Return [X, Y] of the center of cell containing provided text 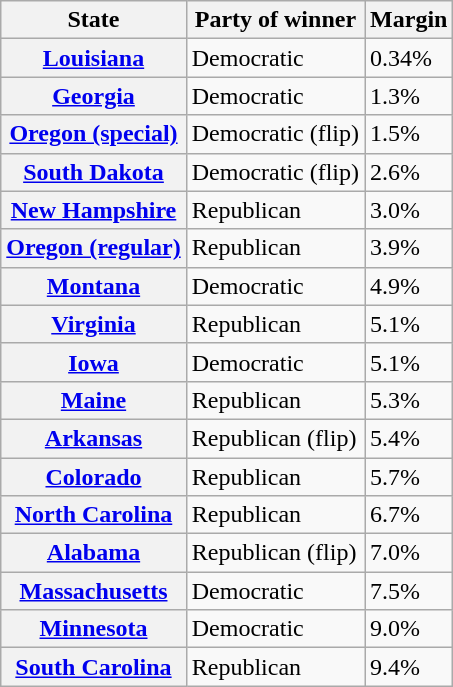
5.3% [409, 400]
Montana [94, 286]
Alabama [94, 553]
South Dakota [94, 172]
Minnesota [94, 629]
6.7% [409, 515]
Arkansas [94, 438]
Oregon (regular) [94, 248]
Oregon (special) [94, 134]
Georgia [94, 96]
4.9% [409, 286]
Party of winner [275, 20]
State [94, 20]
9.0% [409, 629]
3.0% [409, 210]
7.0% [409, 553]
South Carolina [94, 667]
Louisiana [94, 58]
5.4% [409, 438]
Virginia [94, 324]
2.6% [409, 172]
1.3% [409, 96]
0.34% [409, 58]
Margin [409, 20]
Massachusetts [94, 591]
Iowa [94, 362]
Maine [94, 400]
New Hampshire [94, 210]
9.4% [409, 667]
North Carolina [94, 515]
Colorado [94, 477]
7.5% [409, 591]
1.5% [409, 134]
3.9% [409, 248]
5.7% [409, 477]
